Capture the cell that displays the provided text and extract its (x, y) central coordinate. 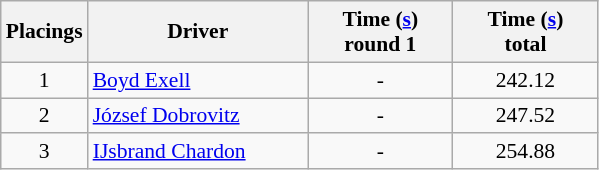
3 (44, 152)
1 (44, 80)
Boyd Exell (198, 80)
Driver (198, 32)
Time (s)total (526, 32)
Time (s)round 1 (380, 32)
247.52 (526, 116)
Placings (44, 32)
2 (44, 116)
242.12 (526, 80)
IJsbrand Chardon (198, 152)
254.88 (526, 152)
József Dobrovitz (198, 116)
